Pinpoint the cell where the given text exists, returning its (x, y) midpoint coordinate. 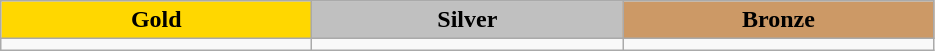
Silver (468, 20)
Gold (156, 20)
Bronze (778, 20)
